Identify which cell holds the provided text, then report its [x, y] central coordinate. 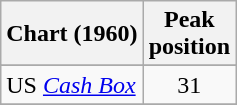
31 [189, 85]
US Cash Box [72, 85]
Peakposition [189, 34]
Chart (1960) [72, 34]
